Provide the (x, y) coordinate of the cell's center where the given text is located.  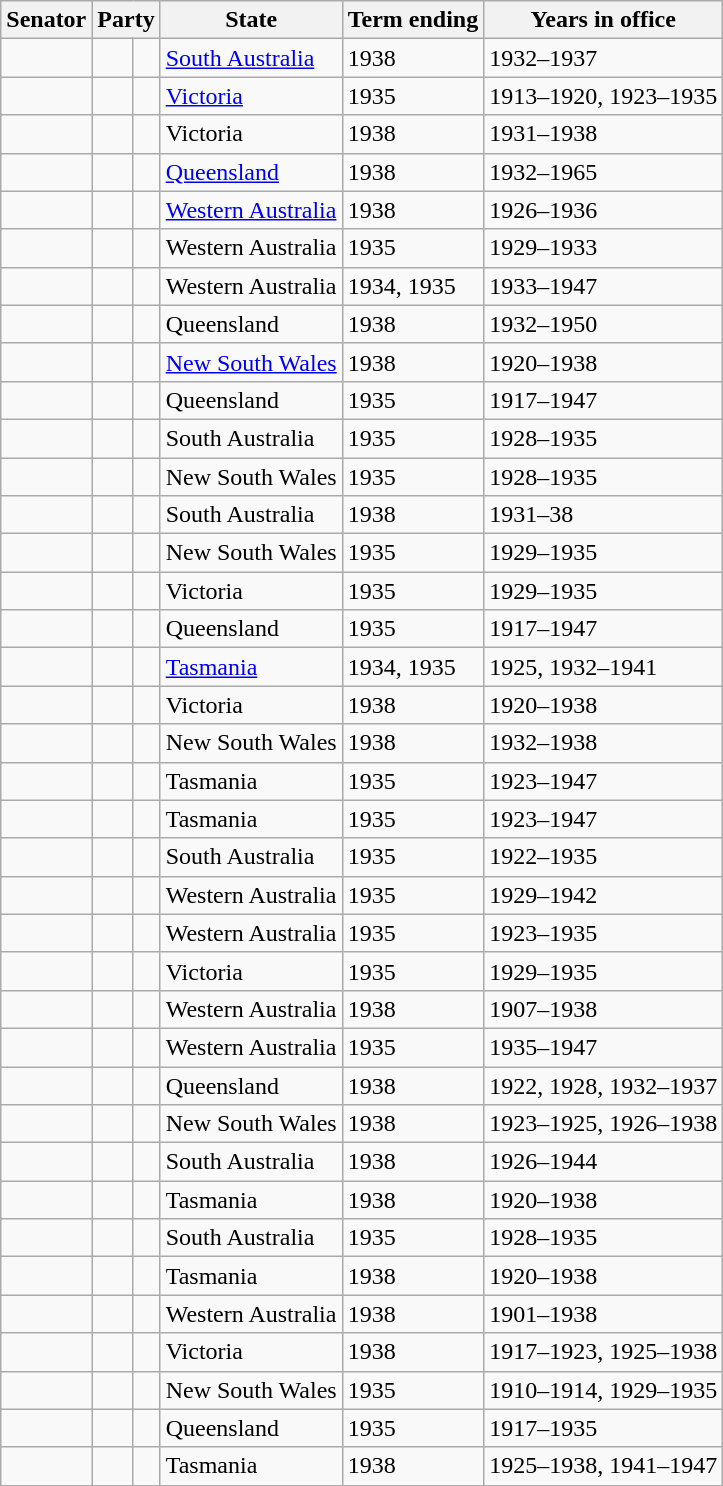
1922–1935 (604, 857)
Senator (46, 20)
1929–1942 (604, 895)
1926–1936 (604, 210)
1923–1935 (604, 933)
1935–1947 (604, 1047)
1931–1938 (604, 134)
1910–1914, 1929–1935 (604, 1390)
1929–1933 (604, 248)
1932–1965 (604, 172)
1901–1938 (604, 1314)
1925, 1932–1941 (604, 667)
Years in office (604, 20)
State (251, 20)
1932–1937 (604, 58)
1933–1947 (604, 286)
1931–38 (604, 515)
1923–1925, 1926–1938 (604, 1124)
1932–1950 (604, 324)
1932–1938 (604, 743)
1926–1944 (604, 1162)
1917–1923, 1925–1938 (604, 1352)
1913–1920, 1923–1935 (604, 96)
1907–1938 (604, 1009)
1925–1938, 1941–1947 (604, 1466)
1917–1935 (604, 1428)
Term ending (413, 20)
Party (126, 20)
1922, 1928, 1932–1937 (604, 1085)
